Search for the cell housing the specified text and yield its (x, y) center coordinate. 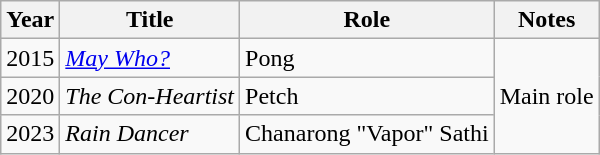
May Who? (150, 58)
Petch (368, 96)
The Con-Heartist (150, 96)
Chanarong "Vapor" Sathi (368, 134)
Role (368, 20)
Main role (546, 96)
2015 (30, 58)
Rain Dancer (150, 134)
Year (30, 20)
Notes (546, 20)
Title (150, 20)
Pong (368, 58)
2020 (30, 96)
2023 (30, 134)
